Scan for the cell matching the given text and deliver its (X, Y) coordinate at center. 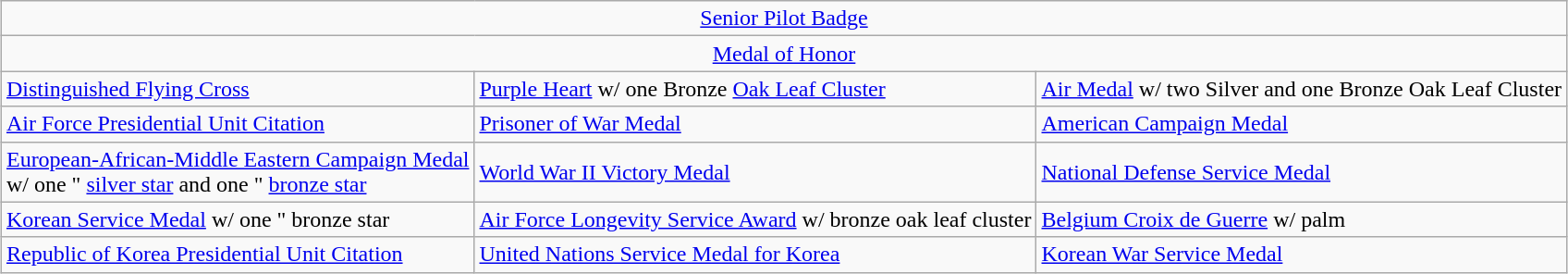
Distinguished Flying Cross (238, 89)
Senior Pilot Badge (784, 19)
Korean Service Medal w/ one " bronze star (238, 219)
United Nations Service Medal for Korea (755, 255)
Air Force Presidential Unit Citation (238, 124)
Purple Heart w/ one Bronze Oak Leaf Cluster (755, 89)
Air Medal w/ two Silver and one Bronze Oak Leaf Cluster (1302, 89)
National Defense Service Medal (1302, 172)
European-African-Middle Eastern Campaign Medal w/ one " silver star and one " bronze star (238, 172)
Air Force Longevity Service Award w/ bronze oak leaf cluster (755, 219)
American Campaign Medal (1302, 124)
Korean War Service Medal (1302, 255)
Belgium Croix de Guerre w/ palm (1302, 219)
Prisoner of War Medal (755, 124)
World War II Victory Medal (755, 172)
Republic of Korea Presidential Unit Citation (238, 255)
Medal of Honor (784, 54)
